Output the (x, y) coordinate of the center of the cell containing the given text.  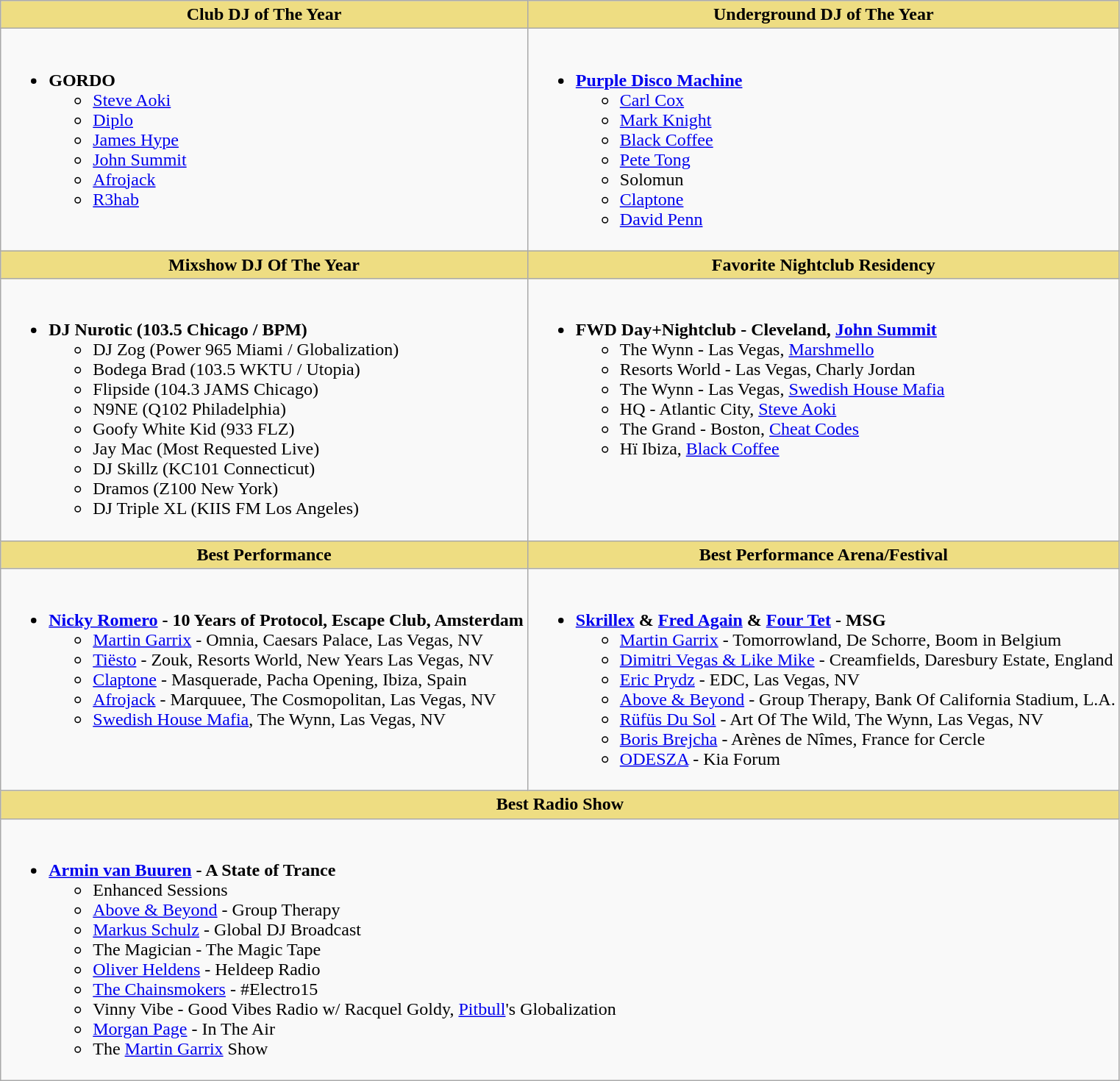
Purple Disco MachineCarl CoxMark KnightBlack CoffeePete TongSolomunClaptoneDavid Penn (824, 140)
Best Radio Show (560, 804)
Mixshow DJ Of The Year (265, 265)
GORDOSteve AokiDiploJames HypeJohn SummitAfrojackR3hab (265, 140)
Favorite Nightclub Residency (824, 265)
Best Performance (265, 554)
Best Performance Arena/Festival (824, 554)
Underground DJ of The Year (824, 15)
Club DJ of The Year (265, 15)
